Extract the (X, Y) coordinate from the center of the cell holding the provided text.  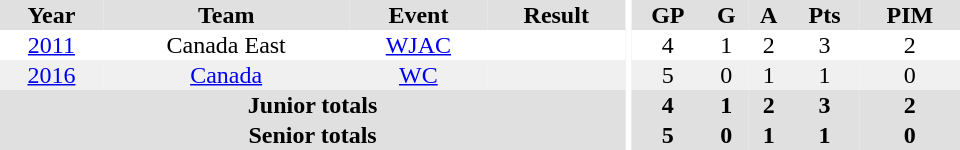
Pts (824, 15)
Event (418, 15)
Canada East (226, 45)
PIM (910, 15)
WC (418, 75)
Senior totals (312, 135)
Team (226, 15)
Canada (226, 75)
GP (668, 15)
Year (52, 15)
WJAC (418, 45)
2011 (52, 45)
Result (556, 15)
G (726, 15)
A (768, 15)
Junior totals (312, 105)
2016 (52, 75)
